Return (X, Y) of the center of cell containing provided text 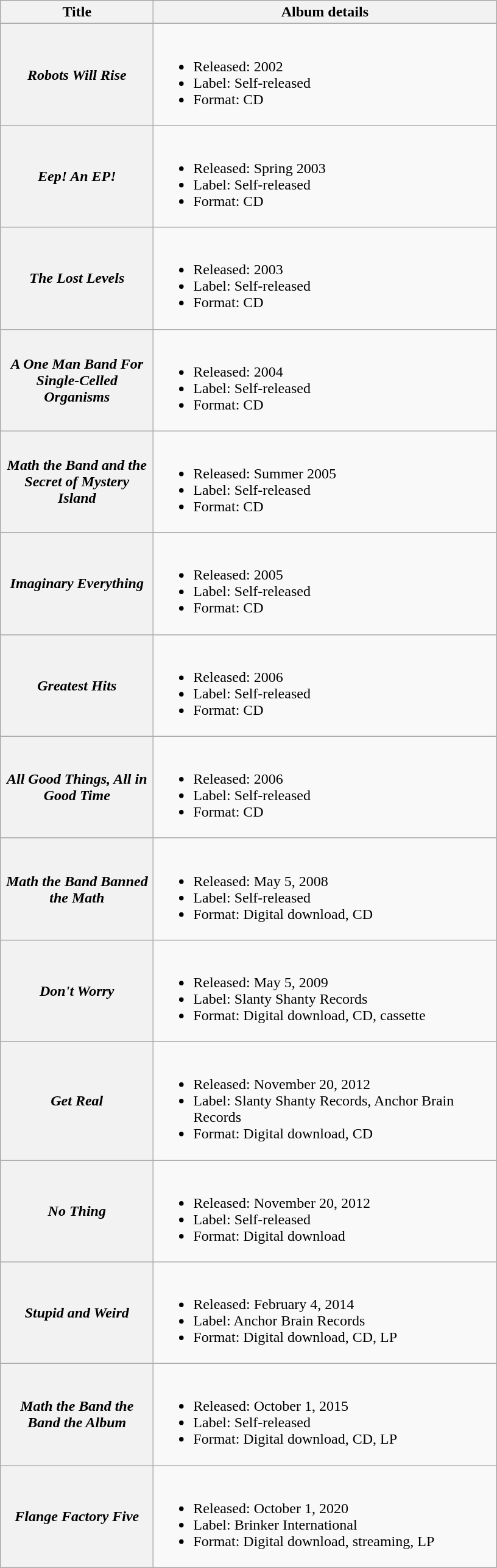
Get Real (77, 1101)
Imaginary Everything (77, 584)
Album details (325, 12)
Released: 2002Label: Self-releasedFormat: CD (325, 74)
Eep! An EP! (77, 177)
Don't Worry (77, 991)
Released: 2003Label: Self-releasedFormat: CD (325, 278)
A One Man Band For Single-Celled Organisms (77, 380)
The Lost Levels (77, 278)
Stupid and Weird (77, 1313)
Released: Summer 2005Label: Self-releasedFormat: CD (325, 481)
Released: October 1, 2020Label: Brinker InternationalFormat: Digital download, streaming, LP (325, 1516)
Math the Band Banned the Math (77, 889)
Released: 2005Label: Self-releasedFormat: CD (325, 584)
Robots Will Rise (77, 74)
Title (77, 12)
Released: May 5, 2009Label: Slanty Shanty RecordsFormat: Digital download, CD, cassette (325, 991)
Greatest Hits (77, 685)
Math the Band the Band the Album (77, 1415)
Released: Spring 2003Label: Self-releasedFormat: CD (325, 177)
Released: October 1, 2015Label: Self-releasedFormat: Digital download, CD, LP (325, 1415)
Flange Factory Five (77, 1516)
Math the Band and the Secret of Mystery Island (77, 481)
Released: February 4, 2014Label: Anchor Brain RecordsFormat: Digital download, CD, LP (325, 1313)
Released: 2004Label: Self-releasedFormat: CD (325, 380)
Released: November 20, 2012Label: Slanty Shanty Records, Anchor Brain RecordsFormat: Digital download, CD (325, 1101)
Released: May 5, 2008Label: Self-releasedFormat: Digital download, CD (325, 889)
No Thing (77, 1211)
Released: November 20, 2012Label: Self-releasedFormat: Digital download (325, 1211)
All Good Things, All in Good Time (77, 787)
